Capture the cell that displays the provided text and extract its (X, Y) central coordinate. 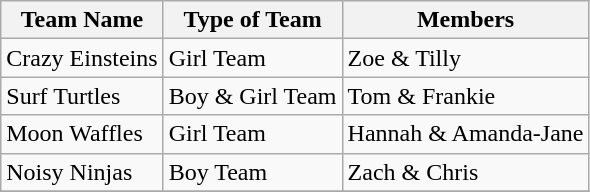
Surf Turtles (82, 96)
Zach & Chris (466, 172)
Noisy Ninjas (82, 172)
Type of Team (252, 20)
Boy Team (252, 172)
Hannah & Amanda-Jane (466, 134)
Members (466, 20)
Crazy Einsteins (82, 58)
Zoe & Tilly (466, 58)
Boy & Girl Team (252, 96)
Team Name (82, 20)
Moon Waffles (82, 134)
Tom & Frankie (466, 96)
